Search for the cell housing the specified text and yield its [x, y] center coordinate. 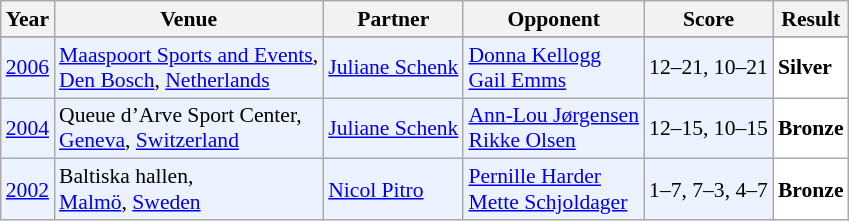
Queue d’Arve Sport Center,Geneva, Switzerland [188, 128]
Venue [188, 19]
Maaspoort Sports and Events,Den Bosch, Netherlands [188, 68]
Partner [393, 19]
2006 [28, 68]
Year [28, 19]
Baltiska hallen,Malmö, Sweden [188, 190]
Opponent [554, 19]
2004 [28, 128]
Ann-Lou Jørgensen Rikke Olsen [554, 128]
2002 [28, 190]
Nicol Pitro [393, 190]
12–15, 10–15 [708, 128]
Donna Kellogg Gail Emms [554, 68]
12–21, 10–21 [708, 68]
Pernille Harder Mette Schjoldager [554, 190]
Score [708, 19]
1–7, 7–3, 4–7 [708, 190]
Silver [811, 68]
Result [811, 19]
